Determine the (X, Y) coordinate at the center of the cell enclosing the given text.  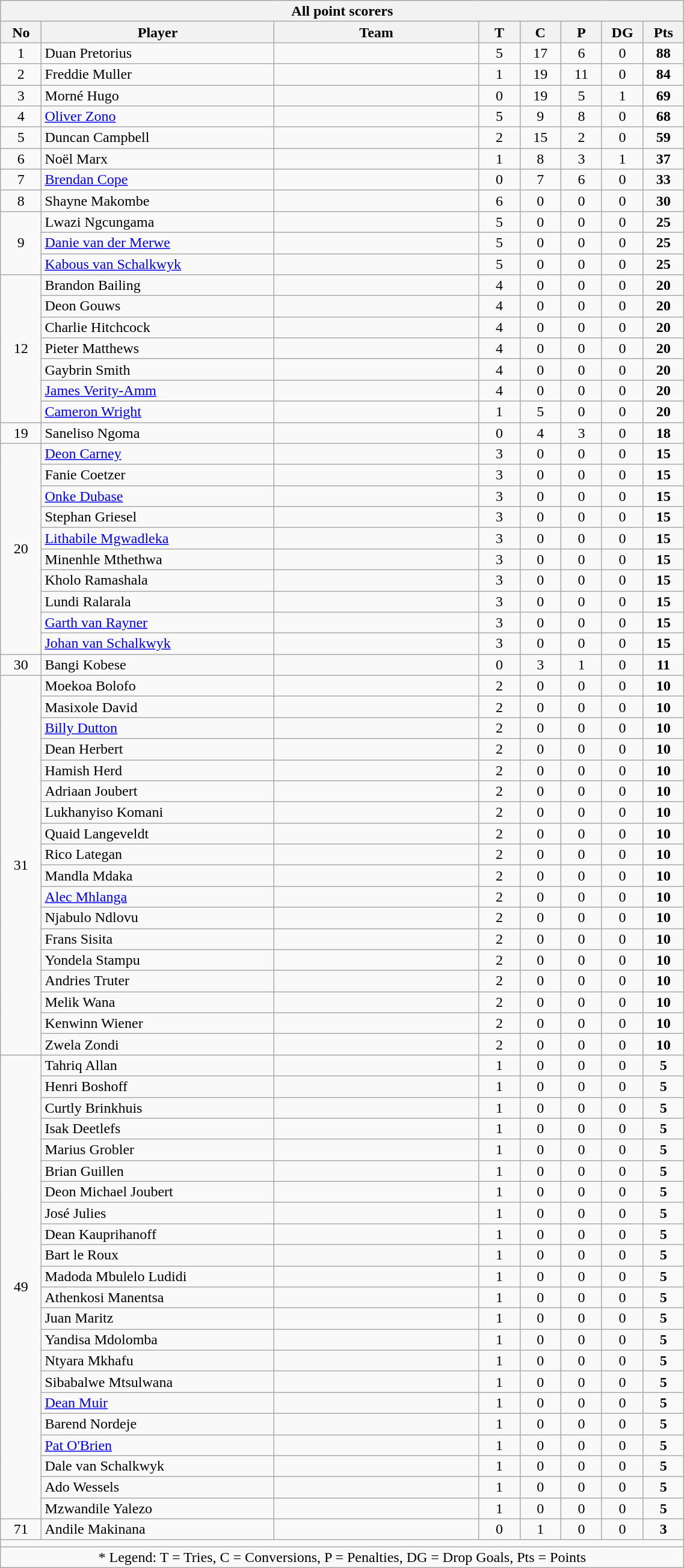
* Legend: T = Tries, C = Conversions, P = Penalties, DG = Drop Goals, Pts = Points (342, 1557)
All point scorers (342, 11)
49 (21, 1287)
Pieter Matthews (158, 349)
Johan van Schalkwyk (158, 644)
Henri Boshoff (158, 1086)
Frans Sisita (158, 939)
Lukhanyiso Komani (158, 812)
Stephan Griesel (158, 517)
Brandon Bailing (158, 285)
Shayne Makombe (158, 201)
DG (622, 32)
Hamish Herd (158, 770)
Noël Marx (158, 159)
P (581, 32)
Adriaan Joubert (158, 792)
Cameron Wright (158, 411)
17 (540, 53)
Ntyara Mkhafu (158, 1360)
Curtly Brinkhuis (158, 1108)
Player (158, 32)
Pat O'Brien (158, 1445)
Zwela Zondi (158, 1044)
Duan Pretorius (158, 53)
88 (664, 53)
Melik Wana (158, 1002)
Dean Kauprihanoff (158, 1234)
Garth van Rayner (158, 623)
Lundi Ralarala (158, 601)
Alec Mhlanga (158, 896)
Deon Michael Joubert (158, 1192)
Kabous van Schalkwyk (158, 265)
Freddie Muller (158, 75)
Kenwinn Wiener (158, 1024)
Barend Nordeje (158, 1424)
Rico Lategan (158, 854)
T (499, 32)
Tahriq Allan (158, 1066)
C (540, 32)
Mandla Mdaka (158, 876)
Yandisa Mdolomba (158, 1340)
Dean Herbert (158, 749)
Athenkosi Manentsa (158, 1298)
Morné Hugo (158, 95)
59 (664, 137)
31 (21, 865)
Charlie Hitchcock (158, 327)
Lwazi Ngcungama (158, 221)
Andile Makinana (158, 1529)
Duncan Campbell (158, 137)
Brian Guillen (158, 1170)
Lithabile Mgwadleka (158, 538)
Madoda Mbulelo Ludidi (158, 1276)
Quaid Langeveldt (158, 834)
Bangi Kobese (158, 665)
José Julies (158, 1213)
Saneliso Ngoma (158, 433)
12 (21, 349)
Juan Maritz (158, 1318)
Gaybrin Smith (158, 369)
Marius Grobler (158, 1150)
Pts (664, 32)
Brendan Cope (158, 179)
Team (377, 32)
69 (664, 95)
33 (664, 179)
Yondela Stampu (158, 960)
No (21, 32)
Njabulo Ndlovu (158, 918)
Dale van Schalkwyk (158, 1466)
68 (664, 117)
James Verity-Amm (158, 391)
Isak Deetlefs (158, 1128)
Onke Dubase (158, 496)
84 (664, 75)
Kholo Ramashala (158, 580)
37 (664, 159)
Moekoa Bolofo (158, 686)
Deon Carney (158, 453)
Billy Dutton (158, 728)
Andries Truter (158, 982)
Oliver Zono (158, 117)
71 (21, 1529)
Danie van der Merwe (158, 243)
Fanie Coetzer (158, 475)
Masixole David (158, 707)
Ado Wessels (158, 1487)
Minenhle Mthethwa (158, 559)
18 (664, 433)
Sibabalwe Mtsulwana (158, 1382)
Mzwandile Yalezo (158, 1508)
Bart le Roux (158, 1255)
Deon Gouws (158, 307)
Dean Muir (158, 1403)
